From the cell containing the given text, extract its center point as (X, Y) coordinate. 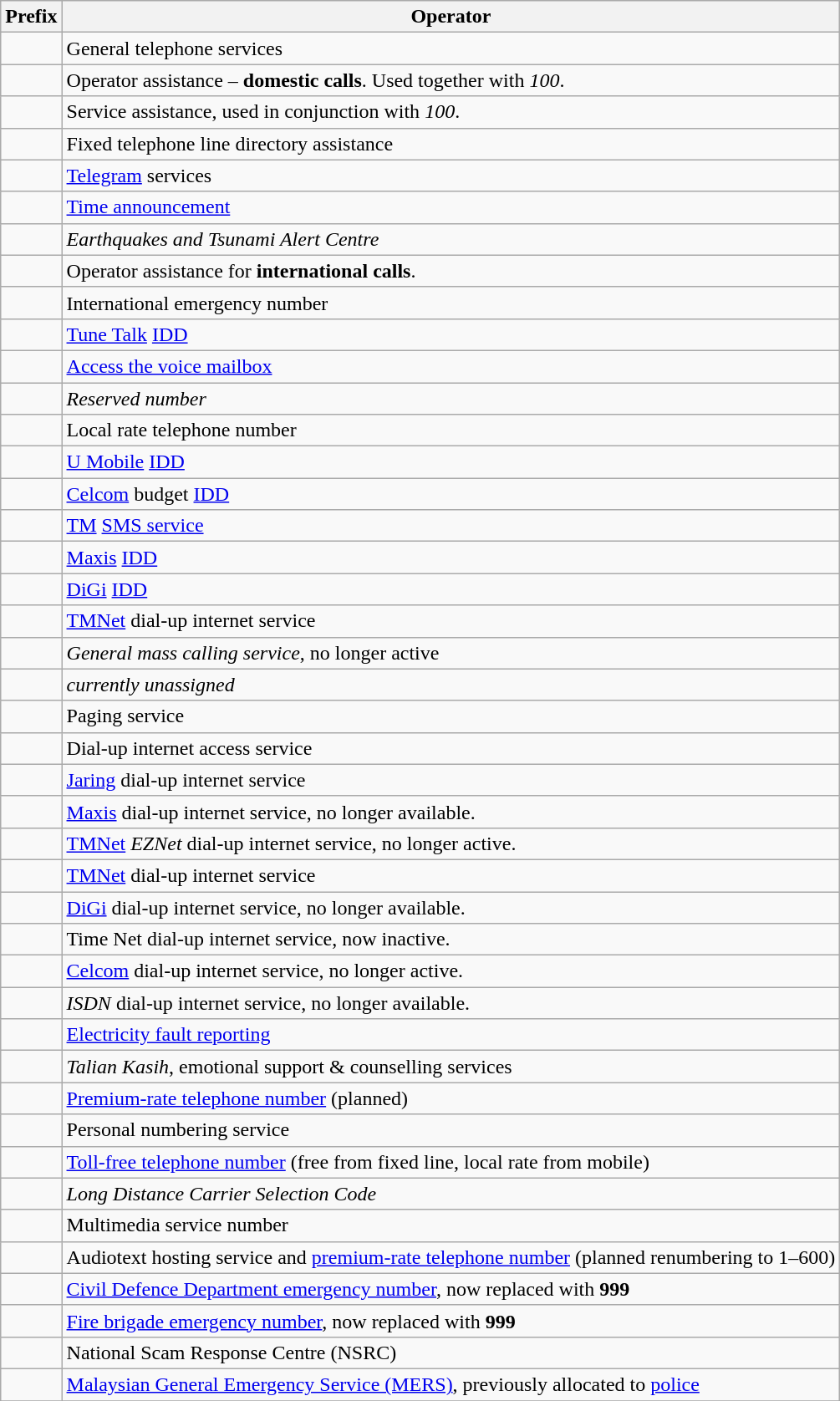
Telegram services (451, 176)
Civil Defence Department emergency number, now replaced with 999 (451, 1289)
Talian Kasih, emotional support & counselling services (451, 1067)
Operator (451, 17)
Fire brigade emergency number, now replaced with 999 (451, 1321)
Reserved number (451, 399)
Toll-free telephone number (free from fixed line, local rate from mobile) (451, 1162)
currently unassigned (451, 685)
Audiotext hosting service and premium-rate telephone number (planned renumbering to 1–600) (451, 1257)
TMNet EZNet dial-up internet service, no longer active. (451, 843)
ISDN dial-up internet service, no longer available. (451, 1003)
Dial-up internet access service (451, 748)
International emergency number (451, 303)
Maxis dial-up internet service, no longer available. (451, 812)
General telephone services (451, 48)
General mass calling service, no longer active (451, 653)
National Scam Response Centre (NSRC) (451, 1353)
Service assistance, used in conjunction with 100. (451, 112)
Access the voice mailbox (451, 366)
Operator assistance for international calls. (451, 271)
Earthquakes and Tsunami Alert Centre (451, 239)
DiGi dial-up internet service, no longer available. (451, 907)
Multimedia service number (451, 1225)
DiGi IDD (451, 589)
Fixed telephone line directory assistance (451, 144)
Operator assistance – domestic calls. Used together with 100. (451, 80)
Celcom budget IDD (451, 494)
TM SMS service (451, 526)
U Mobile IDD (451, 462)
Maxis IDD (451, 558)
Tune Talk IDD (451, 334)
Prefix (32, 17)
Electricity fault reporting (451, 1035)
Paging service (451, 716)
Personal numbering service (451, 1130)
Premium-rate telephone number (planned) (451, 1098)
Jaring dial-up internet service (451, 780)
Celcom dial-up internet service, no longer active. (451, 971)
Time announcement (451, 207)
Long Distance Carrier Selection Code (451, 1194)
Local rate telephone number (451, 430)
Malaysian General Emergency Service (MERS), previously allocated to police (451, 1384)
Time Net dial-up internet service, now inactive. (451, 940)
